Return the [x, y] coordinate for the center point of the cell that contains the specified text.  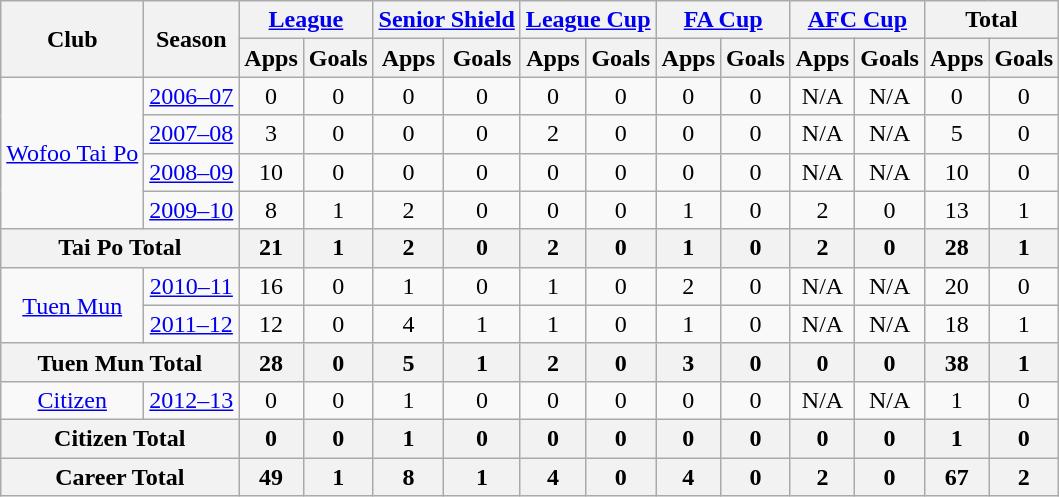
2012–13 [192, 400]
21 [271, 248]
2006–07 [192, 96]
League Cup [588, 20]
13 [956, 210]
2010–11 [192, 286]
2011–12 [192, 324]
AFC Cup [857, 20]
2009–10 [192, 210]
Citizen [72, 400]
67 [956, 477]
League [306, 20]
16 [271, 286]
18 [956, 324]
Tuen Mun Total [120, 362]
Season [192, 39]
Wofoo Tai Po [72, 153]
Career Total [120, 477]
Club [72, 39]
12 [271, 324]
2008–09 [192, 172]
Citizen Total [120, 438]
Senior Shield [446, 20]
Tai Po Total [120, 248]
38 [956, 362]
Tuen Mun [72, 305]
FA Cup [723, 20]
Total [991, 20]
2007–08 [192, 134]
20 [956, 286]
49 [271, 477]
